Scan for the cell matching the given text and deliver its [X, Y] coordinate at center. 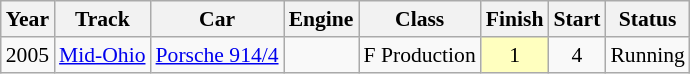
1 [515, 55]
Running [647, 55]
Year [28, 19]
Class [419, 19]
Start [578, 19]
Track [102, 19]
Finish [515, 19]
4 [578, 55]
Engine [322, 19]
2005 [28, 55]
F Production [419, 55]
Mid-Ohio [102, 55]
Porsche 914/4 [218, 55]
Car [218, 19]
Status [647, 19]
